Return [x, y] of the center of cell containing provided text 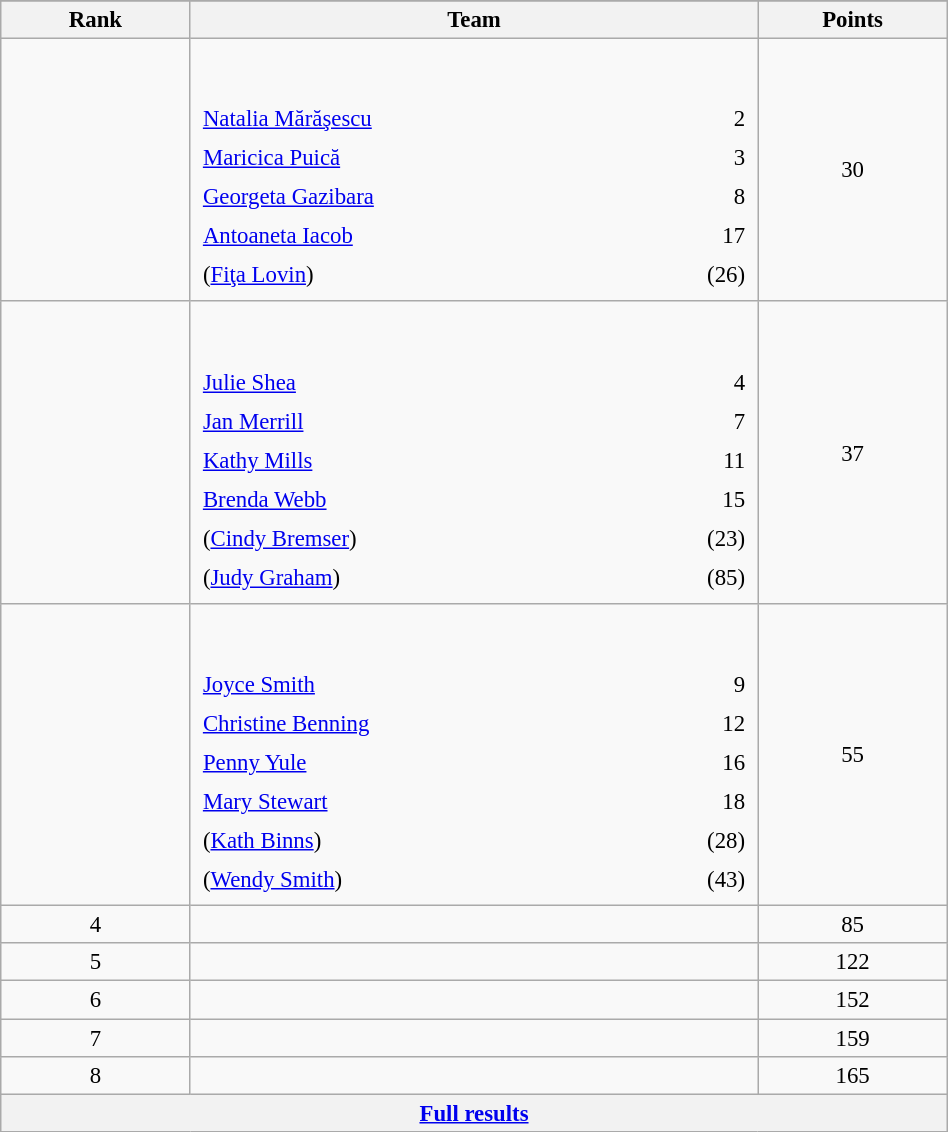
18 [692, 801]
Natalia Mărăşescu [416, 119]
122 [852, 963]
(23) [688, 538]
85 [852, 925]
165 [852, 1075]
Mary Stewart [414, 801]
11 [688, 460]
Full results [474, 1113]
(85) [688, 577]
Christine Benning [414, 723]
Points [852, 20]
Julie Shea [410, 382]
(Cindy Bremser) [410, 538]
Penny Yule [414, 762]
Team [474, 20]
17 [693, 236]
9 [692, 684]
Brenda Webb [410, 499]
(Fiţa Lovin) [416, 275]
(28) [692, 840]
Jan Merrill [410, 421]
6 [96, 1000]
2 [693, 119]
Natalia Mărăşescu 2 Maricica Puică 3 Georgeta Gazibara 8 Antoaneta Iacob 17 (Fiţa Lovin) (26) [474, 170]
Rank [96, 20]
37 [852, 453]
Maricica Puică [416, 158]
(43) [692, 880]
(26) [693, 275]
Joyce Smith 9 Christine Benning 12 Penny Yule 16 Mary Stewart 18 (Kath Binns) (28) (Wendy Smith) (43) [474, 755]
(Kath Binns) [414, 840]
Georgeta Gazibara [416, 197]
12 [692, 723]
(Wendy Smith) [414, 880]
55 [852, 755]
30 [852, 170]
Joyce Smith [414, 684]
159 [852, 1038]
15 [688, 499]
16 [692, 762]
3 [693, 158]
5 [96, 963]
Antoaneta Iacob [416, 236]
Kathy Mills [410, 460]
Julie Shea 4 Jan Merrill 7 Kathy Mills 11 Brenda Webb 15 (Cindy Bremser) (23) (Judy Graham) (85) [474, 453]
152 [852, 1000]
(Judy Graham) [410, 577]
